Output the (x, y) coordinate of the center of the cell containing the given text.  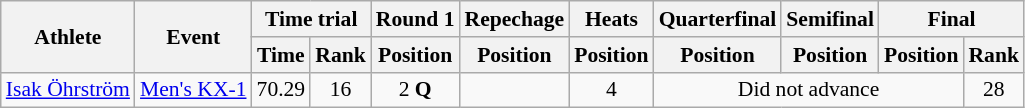
Heats (611, 19)
2 Q (416, 90)
Time (282, 55)
4 (611, 90)
Repechage (515, 19)
Final (952, 19)
Isak Öhrström (68, 90)
Event (194, 36)
Semifinal (830, 19)
Athlete (68, 36)
Time trial (312, 19)
Men's KX-1 (194, 90)
Did not advance (809, 90)
Quarterfinal (718, 19)
28 (994, 90)
70.29 (282, 90)
Round 1 (416, 19)
16 (340, 90)
